Return the [X, Y] coordinate for the center point of the cell that contains the specified text.  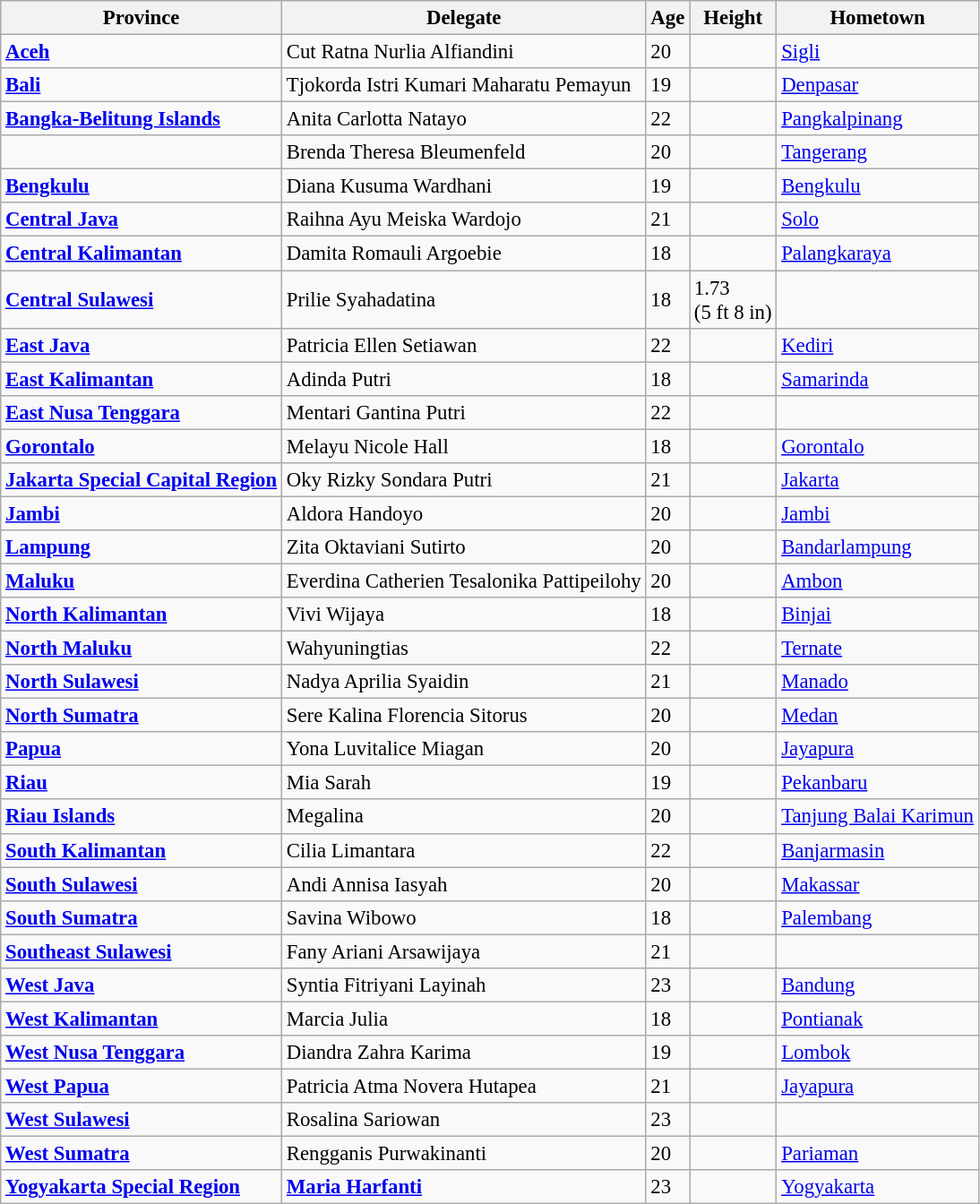
Prilie Syahadatina [464, 299]
East Kalimantan [142, 379]
Oky Rizky Sondara Putri [464, 480]
Aldora Handoyo [464, 513]
Riau [142, 783]
Samarinda [878, 379]
Papua [142, 749]
Binjai [878, 615]
Sere Kalina Florencia Sitorus [464, 716]
Pangkalpinang [878, 119]
South Sulawesi [142, 884]
Maluku [142, 580]
Lombok [878, 1053]
Melayu Nicole Hall [464, 446]
West Kalimantan [142, 1019]
Central Sulawesi [142, 299]
Megalina [464, 817]
North Kalimantan [142, 615]
Kediri [878, 345]
North Maluku [142, 649]
Rosalina Sariowan [464, 1120]
Pariaman [878, 1154]
Central Java [142, 219]
Denpasar [878, 85]
Diana Kusuma Wardhani [464, 186]
Bandarlampung [878, 547]
Age [668, 18]
Ternate [878, 649]
Cut Ratna Nurlia Alfiandini [464, 52]
Raihna Ayu Meiska Wardojo [464, 219]
Cilia Limantara [464, 850]
Manado [878, 682]
Sigli [878, 52]
Solo [878, 219]
Jakarta Special Capital Region [142, 480]
West Sulawesi [142, 1120]
Mia Sarah [464, 783]
Bandung [878, 985]
Everdina Catherien Tesalonika Pattipeilohy [464, 580]
Palembang [878, 917]
Bangka-Belitung Islands [142, 119]
Hometown [878, 18]
Tanjung Balai Karimun [878, 817]
Nadya Aprilia Syaidin [464, 682]
Syntia Fitriyani Layinah [464, 985]
East Nusa Tenggara [142, 412]
West Nusa Tenggara [142, 1053]
Tangerang [878, 152]
Patricia Ellen Setiawan [464, 345]
Fany Ariani Arsawijaya [464, 951]
Brenda Theresa Bleumenfeld [464, 152]
Central Kalimantan [142, 254]
Yogyakarta [878, 1187]
Tjokorda Istri Kumari Maharatu Pemayun [464, 85]
Jakarta [878, 480]
South Kalimantan [142, 850]
Ambon [878, 580]
Rengganis Purwakinanti [464, 1154]
Banjarmasin [878, 850]
Aceh [142, 52]
Andi Annisa Iasyah [464, 884]
Yona Luvitalice Miagan [464, 749]
Medan [878, 716]
Anita Carlotta Natayo [464, 119]
1.73(5 ft 8 in) [733, 299]
West Java [142, 985]
South Sumatra [142, 917]
Vivi Wijaya [464, 615]
Southeast Sulawesi [142, 951]
Province [142, 18]
Lampung [142, 547]
Bali [142, 85]
Wahyuningtias [464, 649]
Riau Islands [142, 817]
Diandra Zahra Karima [464, 1053]
Mentari Gantina Putri [464, 412]
East Java [142, 345]
Pekanbaru [878, 783]
Patricia Atma Novera Hutapea [464, 1086]
Damita Romauli Argoebie [464, 254]
Height [733, 18]
North Sulawesi [142, 682]
Maria Harfanti [464, 1187]
Marcia Julia [464, 1019]
Palangkaraya [878, 254]
Yogyakarta Special Region [142, 1187]
West Sumatra [142, 1154]
Pontianak [878, 1019]
Zita Oktaviani Sutirto [464, 547]
West Papua [142, 1086]
Adinda Putri [464, 379]
North Sumatra [142, 716]
Savina Wibowo [464, 917]
Makassar [878, 884]
Delegate [464, 18]
